Extract the (x, y) coordinate from the center of the cell holding the provided text.  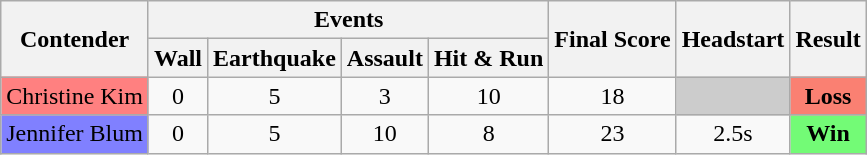
Loss (828, 96)
Win (828, 134)
18 (612, 96)
Earthquake (275, 58)
Final Score (612, 39)
Assault (384, 58)
23 (612, 134)
Contender (75, 39)
8 (488, 134)
Jennifer Blum (75, 134)
Headstart (733, 39)
3 (384, 96)
2.5s (733, 134)
Hit & Run (488, 58)
Events (348, 20)
Wall (178, 58)
Result (828, 39)
Christine Kim (75, 96)
